Extract the (X, Y) coordinate from the center of the cell holding the provided text.  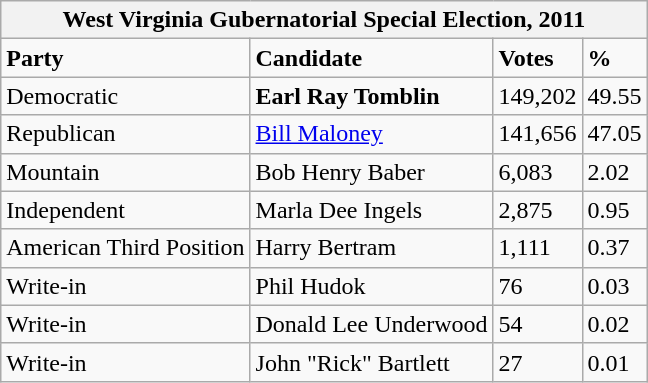
47.05 (614, 134)
Bob Henry Baber (372, 172)
2.02 (614, 172)
Harry Bertram (372, 248)
1,111 (538, 248)
Donald Lee Underwood (372, 324)
Earl Ray Tomblin (372, 96)
Republican (126, 134)
149,202 (538, 96)
John "Rick" Bartlett (372, 362)
2,875 (538, 210)
Democratic (126, 96)
0.01 (614, 362)
Marla Dee Ingels (372, 210)
27 (538, 362)
6,083 (538, 172)
0.95 (614, 210)
% (614, 58)
Bill Maloney (372, 134)
West Virginia Gubernatorial Special Election, 2011 (324, 20)
54 (538, 324)
Candidate (372, 58)
Party (126, 58)
0.37 (614, 248)
American Third Position (126, 248)
0.03 (614, 286)
0.02 (614, 324)
Mountain (126, 172)
Votes (538, 58)
141,656 (538, 134)
Independent (126, 210)
49.55 (614, 96)
Phil Hudok (372, 286)
76 (538, 286)
